Pinpoint the cell where the given text exists, returning its [x, y] midpoint coordinate. 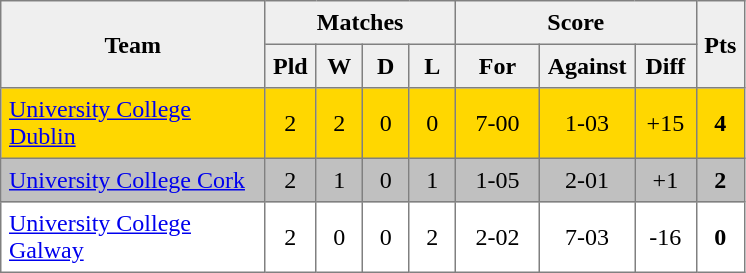
7-03 [586, 237]
-16 [666, 237]
University College Galway [133, 237]
Diff [666, 66]
4 [720, 123]
2-01 [586, 180]
D [385, 66]
Against [586, 66]
Matches [360, 23]
University College Cork [133, 180]
Team [133, 44]
7-00 [497, 123]
+15 [666, 123]
W [339, 66]
1-05 [497, 180]
For [497, 66]
Pts [720, 44]
Score [576, 23]
University College Dublin [133, 123]
1-03 [586, 123]
L [432, 66]
+1 [666, 180]
2-02 [497, 237]
Pld [290, 66]
